Capture the cell that displays the provided text and extract its [x, y] central coordinate. 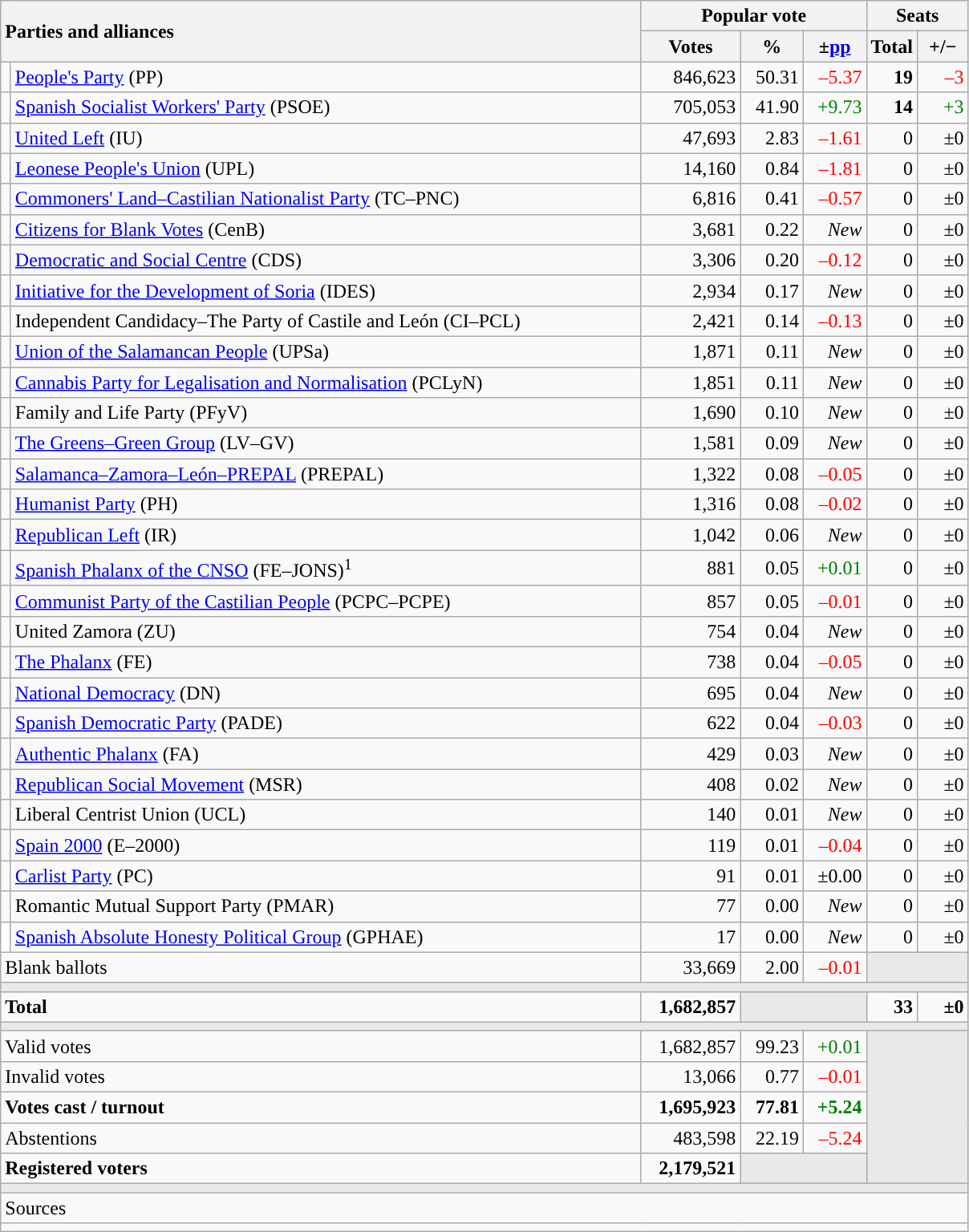
408 [691, 784]
1,690 [691, 413]
Initiative for the Development of Soria (IDES) [326, 290]
22.19 [772, 1138]
The Phalanx (FE) [326, 663]
1,581 [691, 444]
33,669 [691, 967]
Independent Candidacy–The Party of Castile and León (CI–PCL) [326, 321]
Romantic Mutual Support Party (PMAR) [326, 906]
1,042 [691, 535]
Authentic Phalanx (FA) [326, 754]
705,053 [691, 107]
Family and Life Party (PFyV) [326, 413]
Spanish Absolute Honesty Political Group (GPHAE) [326, 937]
Leonese People's Union (UPL) [326, 168]
Republican Social Movement (MSR) [326, 784]
+9.73 [834, 107]
United Zamora (ZU) [326, 631]
–5.24 [834, 1138]
Invalid votes [321, 1076]
429 [691, 754]
Sources [484, 1208]
2.83 [772, 138]
0.41 [772, 199]
1,322 [691, 474]
Carlist Party (PC) [326, 876]
Popular vote [754, 16]
Cannabis Party for Legalisation and Normalisation (PCLyN) [326, 383]
Communist Party of the Castilian People (PCPC–PCPE) [326, 601]
Blank ballots [321, 967]
6,816 [691, 199]
Union of the Salamancan People (UPSa) [326, 351]
846,623 [691, 77]
–0.03 [834, 723]
–3 [943, 77]
2.00 [772, 967]
1,871 [691, 351]
140 [691, 815]
2,934 [691, 290]
–1.81 [834, 168]
United Left (IU) [326, 138]
±pp [834, 47]
Salamanca–Zamora–León–PREPAL (PREPAL) [326, 474]
17 [691, 937]
1,695,923 [691, 1108]
47,693 [691, 138]
857 [691, 601]
% [772, 47]
99.23 [772, 1046]
Spanish Socialist Workers' Party (PSOE) [326, 107]
–0.57 [834, 199]
+5.24 [834, 1108]
Democratic and Social Centre (CDS) [326, 260]
Votes cast / turnout [321, 1108]
National Democracy (DN) [326, 693]
1,851 [691, 383]
738 [691, 663]
Parties and alliances [321, 31]
Spanish Phalanx of the CNSO (FE–JONS)1 [326, 568]
0.10 [772, 413]
–0.12 [834, 260]
0.22 [772, 229]
Spanish Democratic Party (PADE) [326, 723]
14 [892, 107]
–0.13 [834, 321]
The Greens–Green Group (LV–GV) [326, 444]
14,160 [691, 168]
±0.00 [834, 876]
0.09 [772, 444]
Citizens for Blank Votes (CenB) [326, 229]
0.03 [772, 754]
+/− [943, 47]
Republican Left (IR) [326, 535]
People's Party (PP) [326, 77]
695 [691, 693]
Abstentions [321, 1138]
0.20 [772, 260]
483,598 [691, 1138]
Valid votes [321, 1046]
Votes [691, 47]
19 [892, 77]
Commoners' Land–Castilian Nationalist Party (TC–PNC) [326, 199]
754 [691, 631]
881 [691, 568]
3,306 [691, 260]
33 [892, 1007]
77.81 [772, 1108]
0.77 [772, 1076]
Seats [918, 16]
Spain 2000 (E–2000) [326, 845]
1,316 [691, 505]
50.31 [772, 77]
622 [691, 723]
0.06 [772, 535]
0.14 [772, 321]
+3 [943, 107]
–5.37 [834, 77]
77 [691, 906]
–0.04 [834, 845]
119 [691, 845]
2,421 [691, 321]
–0.02 [834, 505]
0.02 [772, 784]
2,179,521 [691, 1169]
Humanist Party (PH) [326, 505]
41.90 [772, 107]
0.84 [772, 168]
–1.61 [834, 138]
91 [691, 876]
13,066 [691, 1076]
Registered voters [321, 1169]
3,681 [691, 229]
Liberal Centrist Union (UCL) [326, 815]
0.17 [772, 290]
